Return the (X, Y) coordinate for the center point of the cell that contains the specified text.  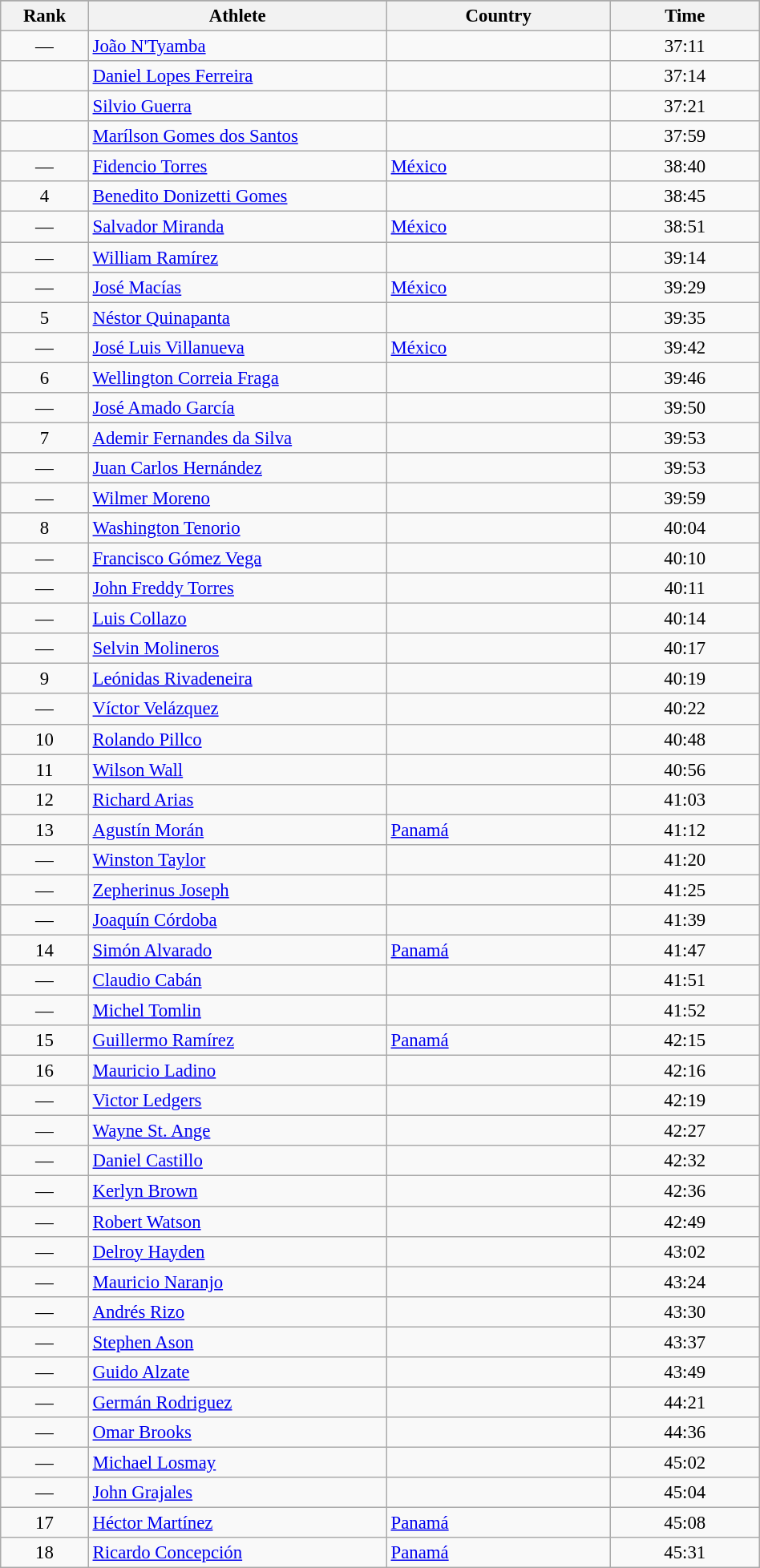
William Ramírez (237, 257)
Víctor Velázquez (237, 709)
Zepherinus Joseph (237, 890)
40:10 (685, 559)
41:47 (685, 950)
Rank (45, 16)
Juan Carlos Hernández (237, 468)
Héctor Martínez (237, 1523)
37:14 (685, 76)
5 (45, 317)
João N'Tyamba (237, 46)
39:46 (685, 378)
Washington Tenorio (237, 528)
Silvio Guerra (237, 107)
Agustín Morán (237, 830)
45:31 (685, 1553)
Joaquín Córdoba (237, 920)
40:04 (685, 528)
Selvin Molineros (237, 649)
José Amado García (237, 408)
Richard Arias (237, 799)
Néstor Quinapanta (237, 317)
37:11 (685, 46)
39:59 (685, 498)
45:04 (685, 1493)
42:19 (685, 1101)
40:19 (685, 679)
Robert Watson (237, 1222)
Victor Ledgers (237, 1101)
39:42 (685, 347)
Germán Rodriguez (237, 1402)
41:12 (685, 830)
Benedito Donizetti Gomes (237, 196)
44:21 (685, 1402)
38:45 (685, 196)
John Freddy Torres (237, 588)
Ademir Fernandes da Silva (237, 438)
4 (45, 196)
43:02 (685, 1251)
43:49 (685, 1372)
Michael Losmay (237, 1462)
45:08 (685, 1523)
Salvador Miranda (237, 227)
11 (45, 770)
Guido Alzate (237, 1372)
14 (45, 950)
40:17 (685, 649)
Athlete (237, 16)
39:35 (685, 317)
Fidencio Torres (237, 167)
39:50 (685, 408)
Mauricio Naranjo (237, 1282)
40:22 (685, 709)
8 (45, 528)
Stephen Ason (237, 1342)
38:40 (685, 167)
45:02 (685, 1462)
41:03 (685, 799)
6 (45, 378)
13 (45, 830)
40:56 (685, 770)
43:24 (685, 1282)
Rolando Pillco (237, 739)
37:21 (685, 107)
Simón Alvarado (237, 950)
Leónidas Rivadeneira (237, 679)
37:59 (685, 136)
Winston Taylor (237, 860)
43:37 (685, 1342)
39:14 (685, 257)
15 (45, 1041)
Mauricio Ladino (237, 1071)
Guillermo Ramírez (237, 1041)
42:15 (685, 1041)
41:20 (685, 860)
40:11 (685, 588)
39:29 (685, 287)
42:36 (685, 1191)
José Luis Villanueva (237, 347)
Wellington Correia Fraga (237, 378)
16 (45, 1071)
10 (45, 739)
42:27 (685, 1131)
Kerlyn Brown (237, 1191)
Claudio Cabán (237, 980)
42:16 (685, 1071)
Marílson Gomes dos Santos (237, 136)
41:52 (685, 1011)
43:30 (685, 1311)
41:25 (685, 890)
Daniel Lopes Ferreira (237, 76)
Francisco Gómez Vega (237, 559)
Luis Collazo (237, 619)
Country (499, 16)
Andrés Rizo (237, 1311)
Wilmer Moreno (237, 498)
Michel Tomlin (237, 1011)
9 (45, 679)
Delroy Hayden (237, 1251)
Wilson Wall (237, 770)
40:48 (685, 739)
44:36 (685, 1433)
12 (45, 799)
Daniel Castillo (237, 1162)
John Grajales (237, 1493)
17 (45, 1523)
Time (685, 16)
41:51 (685, 980)
42:49 (685, 1222)
Omar Brooks (237, 1433)
42:32 (685, 1162)
18 (45, 1553)
40:14 (685, 619)
41:39 (685, 920)
Ricardo Concepción (237, 1553)
José Macías (237, 287)
38:51 (685, 227)
7 (45, 438)
Wayne St. Ange (237, 1131)
